Return the [x, y] coordinate for the center point of the cell that contains the specified text.  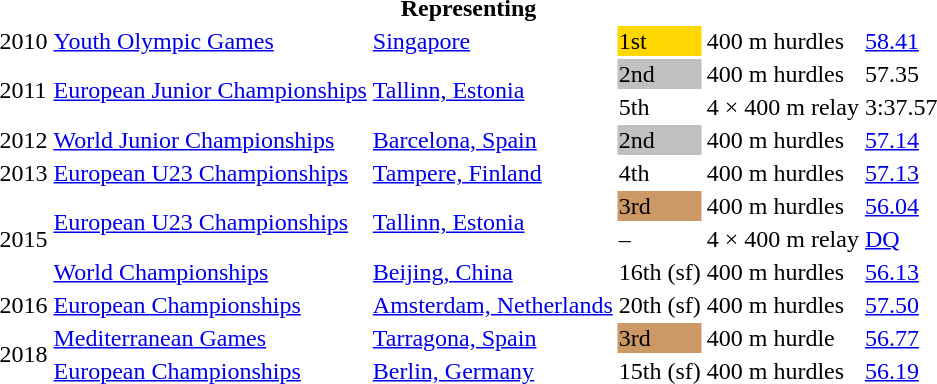
World Junior Championships [210, 140]
European Championships [210, 305]
Tarragona, Spain [492, 338]
Beijing, China [492, 272]
Mediterranean Games [210, 338]
Tampere, Finland [492, 173]
1st [660, 41]
Amsterdam, Netherlands [492, 305]
4th [660, 173]
European Junior Championships [210, 90]
– [660, 239]
Barcelona, Spain [492, 140]
Youth Olympic Games [210, 41]
16th (sf) [660, 272]
5th [660, 107]
World Championships [210, 272]
20th (sf) [660, 305]
400 m hurdle [782, 338]
Singapore [492, 41]
